Identify which cell holds the provided text, then report its (X, Y) central coordinate. 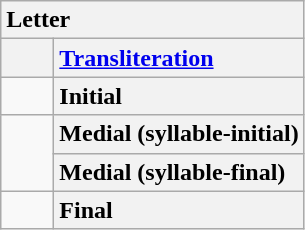
Final (179, 210)
Letter (152, 20)
Medial (syllable-final) (179, 172)
Initial (179, 96)
Transliteration (179, 58)
Medial (syllable-initial) (179, 134)
